From the cell containing the given text, extract its center point as (X, Y) coordinate. 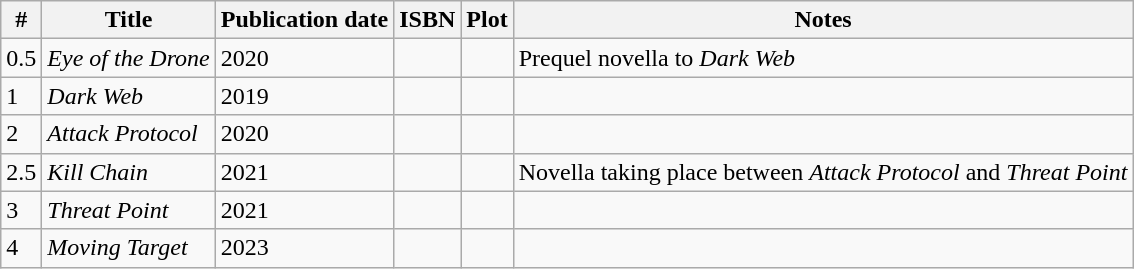
Eye of the Drone (128, 58)
# (22, 20)
Title (128, 20)
Moving Target (128, 248)
4 (22, 248)
Prequel novella to Dark Web (823, 58)
3 (22, 210)
0.5 (22, 58)
2 (22, 134)
Dark Web (128, 96)
2023 (304, 248)
Threat Point (128, 210)
Kill Chain (128, 172)
ISBN (428, 20)
Publication date (304, 20)
Attack Protocol (128, 134)
Plot (487, 20)
Novella taking place between Attack Protocol and Threat Point (823, 172)
2019 (304, 96)
Notes (823, 20)
1 (22, 96)
2.5 (22, 172)
